For the text-containing cell, return its midpoint in (X, Y) coordinate format. 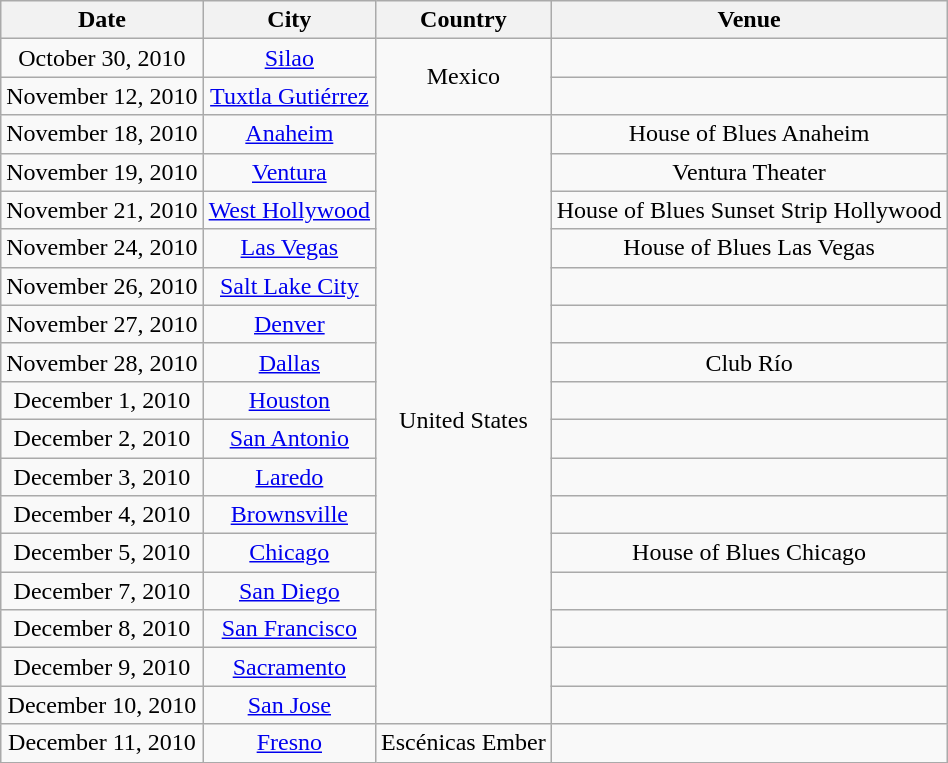
Anaheim (289, 134)
November 28, 2010 (102, 362)
Laredo (289, 477)
Fresno (289, 743)
November 27, 2010 (102, 324)
Las Vegas (289, 248)
House of Blues Chicago (749, 553)
Ventura (289, 172)
Country (464, 20)
October 30, 2010 (102, 58)
Sacramento (289, 667)
Date (102, 20)
San Francisco (289, 629)
December 5, 2010 (102, 553)
December 2, 2010 (102, 438)
Houston (289, 400)
November 12, 2010 (102, 96)
December 10, 2010 (102, 705)
December 4, 2010 (102, 515)
West Hollywood (289, 210)
House of Blues Sunset Strip Hollywood (749, 210)
Ventura Theater (749, 172)
Salt Lake City (289, 286)
San Diego (289, 591)
Denver (289, 324)
Tuxtla Gutiérrez (289, 96)
November 19, 2010 (102, 172)
November 18, 2010 (102, 134)
Brownsville (289, 515)
November 26, 2010 (102, 286)
December 3, 2010 (102, 477)
Mexico (464, 77)
November 21, 2010 (102, 210)
November 24, 2010 (102, 248)
San Jose (289, 705)
December 1, 2010 (102, 400)
Club Río (749, 362)
City (289, 20)
House of Blues Las Vegas (749, 248)
House of Blues Anaheim (749, 134)
Chicago (289, 553)
United States (464, 420)
December 7, 2010 (102, 591)
December 8, 2010 (102, 629)
December 11, 2010 (102, 743)
Silao (289, 58)
Dallas (289, 362)
Venue (749, 20)
Escénicas Ember (464, 743)
December 9, 2010 (102, 667)
San Antonio (289, 438)
